Provide the (X, Y) coordinate of the cell's center where the given text is located.  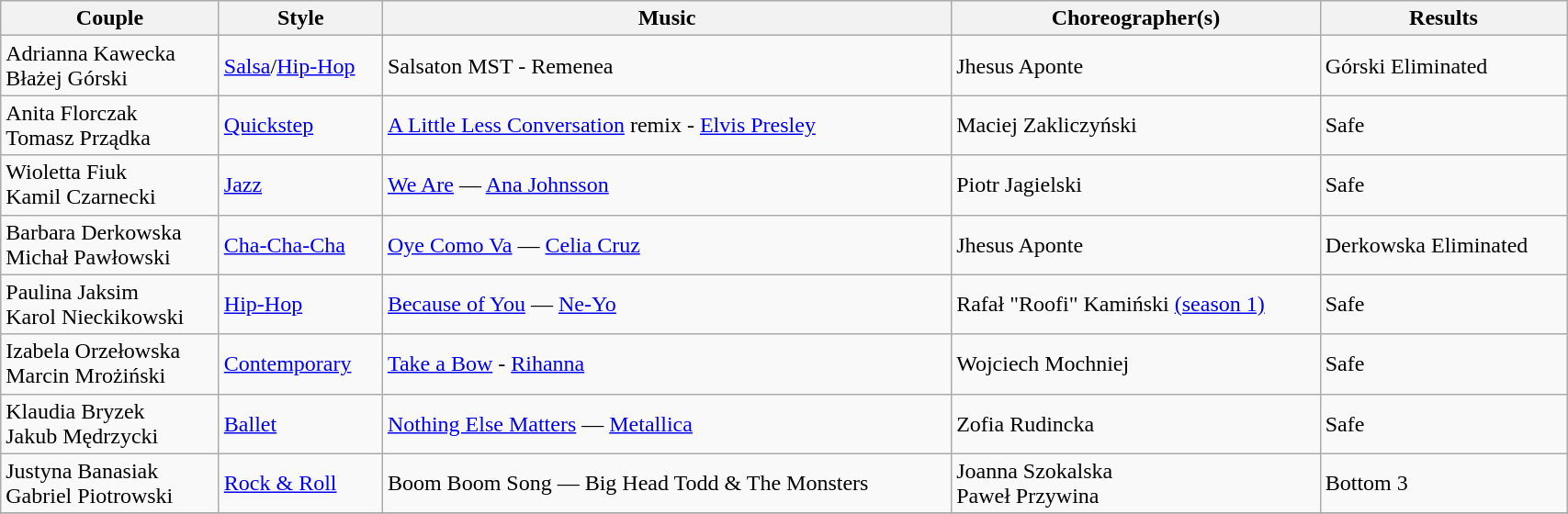
Jazz (300, 185)
Nothing Else Matters — Metallica (667, 424)
Klaudia BryzekJakub Mędrzycki (110, 424)
Barbara DerkowskaMichał Pawłowski (110, 244)
Because of You — Ne-Yo (667, 305)
Choreographer(s) (1136, 18)
Joanna SzokalskaPaweł Przywina (1136, 483)
Contemporary (300, 363)
Rafał "Roofi" Kamiński (season 1) (1136, 305)
Wioletta FiukKamil Czarnecki (110, 185)
Bottom 3 (1443, 483)
Cha-Cha-Cha (300, 244)
Take a Bow - Rihanna (667, 363)
We Are — Ana Johnsson (667, 185)
Quickstep (300, 125)
Piotr Jagielski (1136, 185)
Górski Eliminated (1443, 66)
Oye Como Va — Celia Cruz (667, 244)
Maciej Zakliczyński (1136, 125)
Hip-Hop (300, 305)
Anita FlorczakTomasz Prządka (110, 125)
Couple (110, 18)
Results (1443, 18)
Ballet (300, 424)
A Little Less Conversation remix - Elvis Presley (667, 125)
Wojciech Mochniej (1136, 363)
Music (667, 18)
Salsa/Hip-Hop (300, 66)
Izabela OrzełowskaMarcin Mrożiński (110, 363)
Salsaton MST - Remenea (667, 66)
Justyna BanasiakGabriel Piotrowski (110, 483)
Rock & Roll (300, 483)
Adrianna KaweckaBłażej Górski (110, 66)
Zofia Rudincka (1136, 424)
Derkowska Eliminated (1443, 244)
Paulina JaksimKarol Nieckikowski (110, 305)
Style (300, 18)
Boom Boom Song — Big Head Todd & The Monsters (667, 483)
